Provide the (X, Y) coordinate of the cell's center where the given text is located.  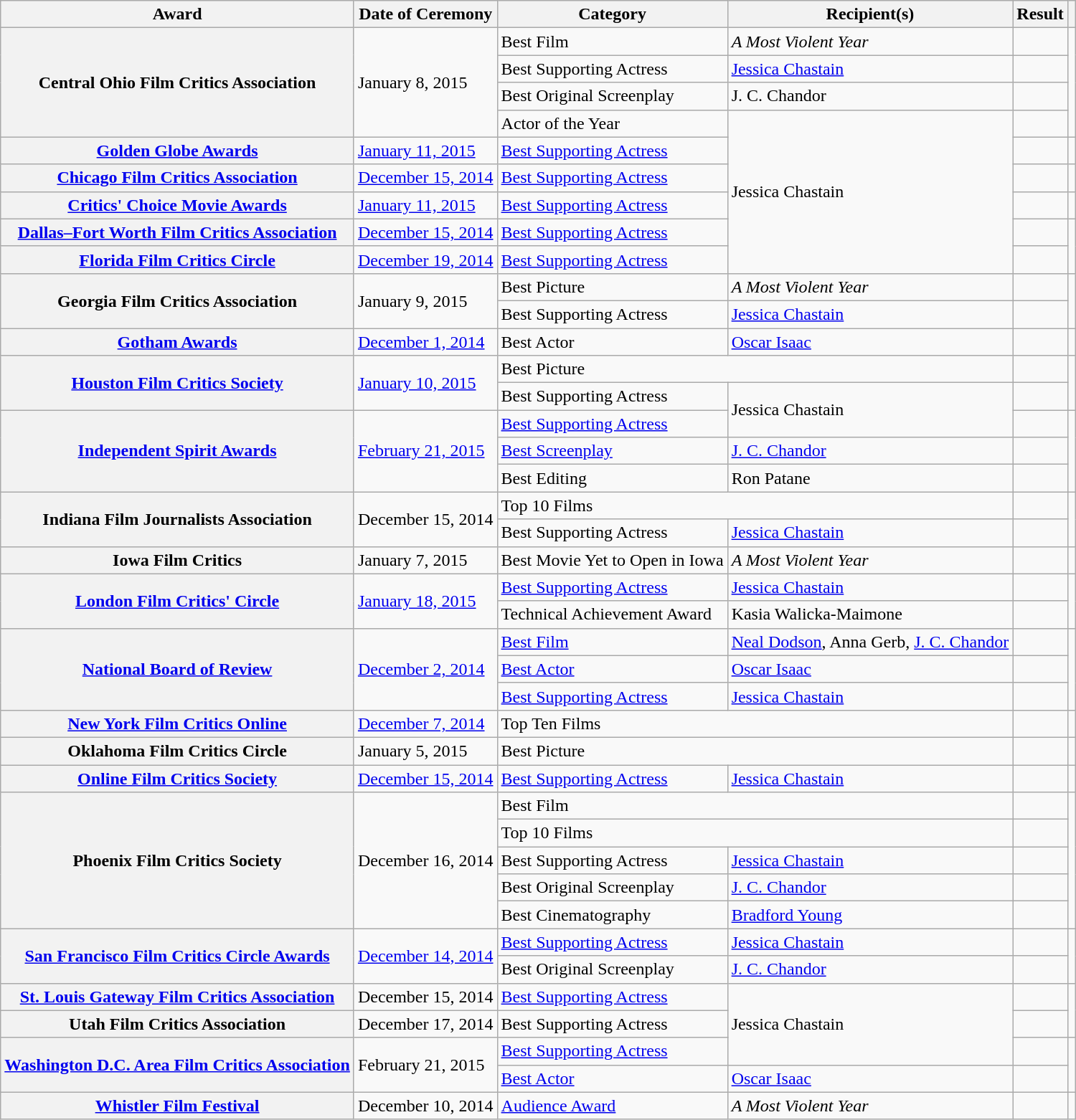
St. Louis Gateway Film Critics Association (178, 997)
December 17, 2014 (425, 1024)
Indiana Film Journalists Association (178, 519)
December 16, 2014 (425, 860)
Actor of the Year (613, 123)
Best Editing (613, 478)
January 5, 2015 (425, 751)
Audience Award (613, 1106)
Phoenix Film Critics Society (178, 860)
Neal Dodson, Anna Gerb, J. C. Chandor (870, 642)
Golden Globe Awards (178, 151)
December 14, 2014 (425, 956)
December 2, 2014 (425, 669)
National Board of Review (178, 669)
Florida Film Critics Circle (178, 260)
Best Screenplay (613, 451)
London Film Critics' Circle (178, 601)
Dallas–Fort Worth Film Critics Association (178, 232)
December 1, 2014 (425, 342)
San Francisco Film Critics Circle Awards (178, 956)
December 19, 2014 (425, 260)
January 8, 2015 (425, 82)
January 18, 2015 (425, 601)
December 10, 2014 (425, 1106)
Chicago Film Critics Association (178, 178)
Award (178, 14)
December 7, 2014 (425, 723)
Central Ohio Film Critics Association (178, 82)
Recipient(s) (870, 14)
Category (613, 14)
Georgia Film Critics Association (178, 300)
Online Film Critics Society (178, 778)
Date of Ceremony (425, 14)
Result (1040, 14)
Best Cinematography (613, 915)
Ron Patane (870, 478)
Top Ten Films (755, 723)
January 10, 2015 (425, 383)
Whistler Film Festival (178, 1106)
Kasia Walicka-Maimone (870, 614)
Houston Film Critics Society (178, 383)
Washington D.C. Area Film Critics Association (178, 1065)
Independent Spirit Awards (178, 451)
January 9, 2015 (425, 300)
Gotham Awards (178, 342)
January 7, 2015 (425, 560)
Oklahoma Film Critics Circle (178, 751)
Bradford Young (870, 915)
Critics' Choice Movie Awards (178, 205)
Utah Film Critics Association (178, 1024)
New York Film Critics Online (178, 723)
Best Movie Yet to Open in Iowa (613, 560)
Technical Achievement Award (613, 614)
Iowa Film Critics (178, 560)
